From the cell containing the given text, extract its center point as (X, Y) coordinate. 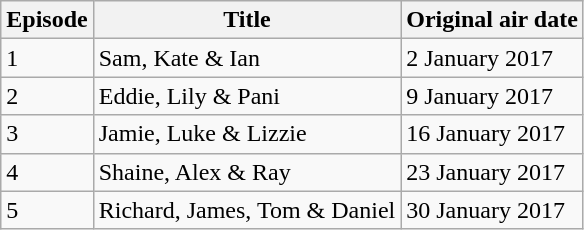
23 January 2017 (492, 172)
Shaine, Alex & Ray (247, 172)
Title (247, 20)
Jamie, Luke & Lizzie (247, 134)
30 January 2017 (492, 210)
Eddie, Lily & Pani (247, 96)
9 January 2017 (492, 96)
1 (47, 58)
Episode (47, 20)
5 (47, 210)
3 (47, 134)
2 January 2017 (492, 58)
4 (47, 172)
16 January 2017 (492, 134)
Sam, Kate & Ian (247, 58)
Original air date (492, 20)
Richard, James, Tom & Daniel (247, 210)
2 (47, 96)
